Scan for the cell matching the given text and deliver its [X, Y] coordinate at center. 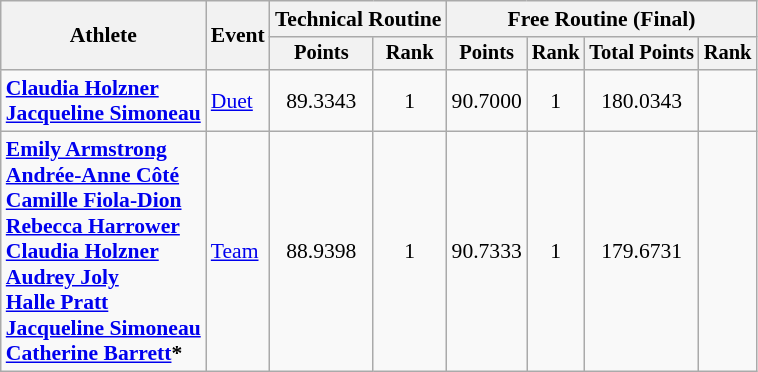
179.6731 [641, 252]
89.3343 [322, 100]
Event [238, 36]
Free Routine (Final) [602, 19]
90.7333 [487, 252]
Claudia HolznerJacqueline Simoneau [104, 100]
90.7000 [487, 100]
Emily ArmstrongAndrée-Anne CôtéCamille Fiola-DionRebecca HarrowerClaudia HolznerAudrey JolyHalle PrattJacqueline SimoneauCatherine Barrett* [104, 252]
Total Points [641, 54]
Technical Routine [358, 19]
Duet [238, 100]
Athlete [104, 36]
180.0343 [641, 100]
Team [238, 252]
88.9398 [322, 252]
